Pinpoint the cell where the given text exists, returning its (X, Y) midpoint coordinate. 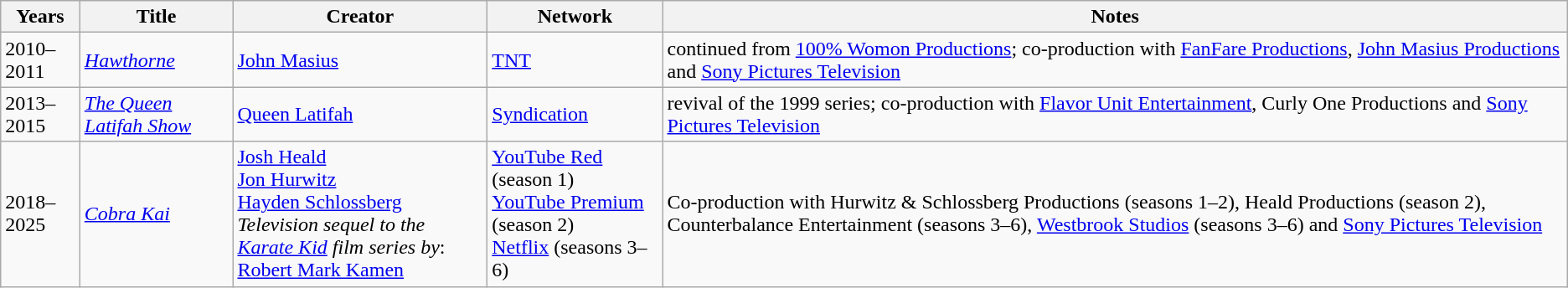
TNT (575, 60)
Years (40, 17)
John Masius (360, 60)
The Queen Latifah Show (156, 114)
revival of the 1999 series; co-production with Flavor Unit Entertainment, Curly One Productions and Sony Pictures Television (1115, 114)
2018–2025 (40, 214)
Creator (360, 17)
Title (156, 17)
Josh HealdJon HurwitzHayden SchlossbergTelevision sequel to the Karate Kid film series by:Robert Mark Kamen (360, 214)
continued from 100% Womon Productions; co-production with FanFare Productions, John Masius Productions and Sony Pictures Television (1115, 60)
Cobra Kai (156, 214)
YouTube Red (season 1)YouTube Premium (season 2)Netflix (seasons 3–6) (575, 214)
2010–2011 (40, 60)
Hawthorne (156, 60)
Syndication (575, 114)
2013–2015 (40, 114)
Network (575, 17)
Queen Latifah (360, 114)
Notes (1115, 17)
